Capture the cell that displays the provided text and extract its [X, Y] central coordinate. 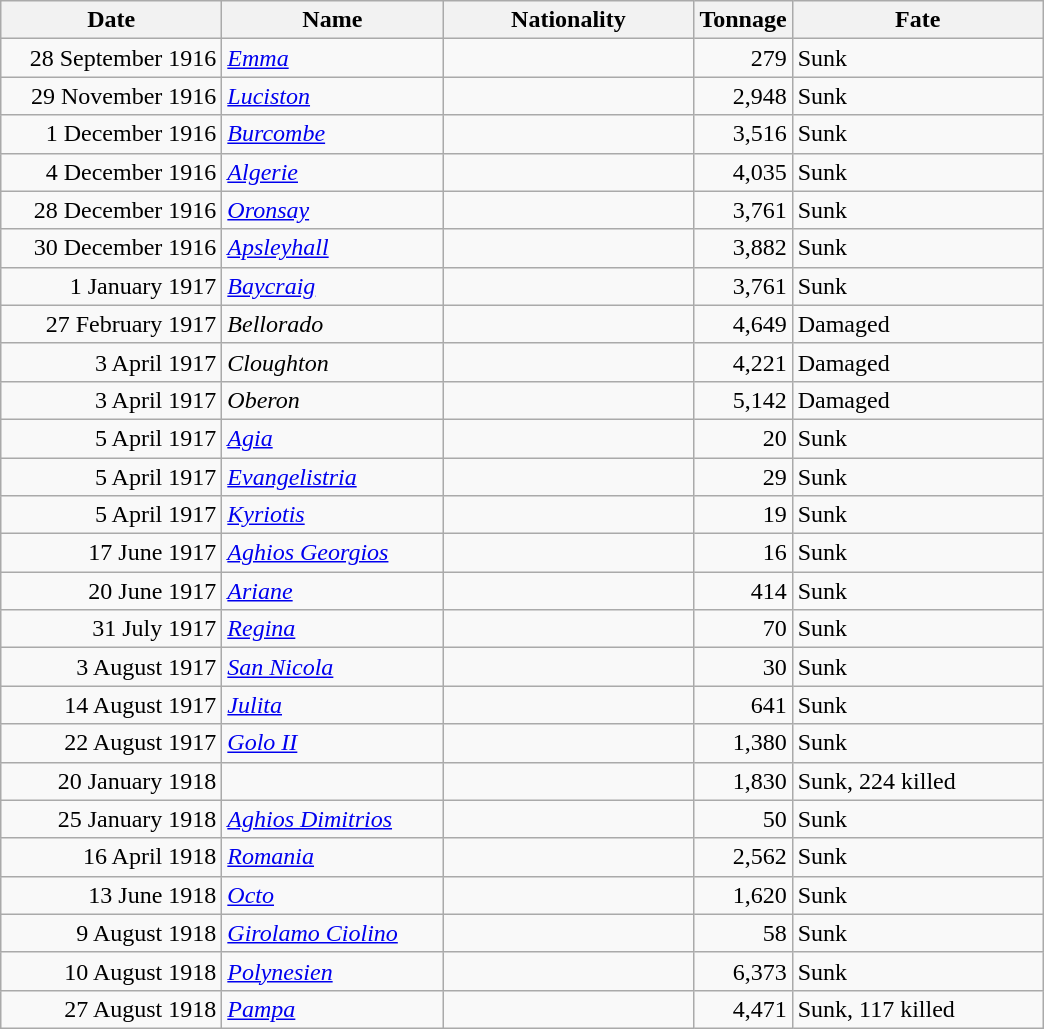
279 [743, 58]
28 September 1916 [112, 58]
20 January 1918 [112, 781]
29 November 1916 [112, 96]
Ariane [332, 591]
6,373 [743, 971]
1 December 1916 [112, 134]
Pampa [332, 1009]
Aghios Dimitrios [332, 819]
Aghios Georgios [332, 553]
16 April 1918 [112, 857]
3,516 [743, 134]
Baycraig [332, 286]
16 [743, 553]
19 [743, 515]
Regina [332, 629]
Tonnage [743, 20]
Julita [332, 705]
Date [112, 20]
22 August 1917 [112, 743]
1,380 [743, 743]
3 August 1917 [112, 667]
13 June 1918 [112, 895]
Nationality [568, 20]
4,221 [743, 362]
14 August 1917 [112, 705]
29 [743, 477]
1,620 [743, 895]
641 [743, 705]
Bellorado [332, 324]
1 January 1917 [112, 286]
50 [743, 819]
Apsleyhall [332, 248]
4,471 [743, 1009]
San Nicola [332, 667]
Algerie [332, 172]
Emma [332, 58]
Kyriotis [332, 515]
20 June 1917 [112, 591]
30 December 1916 [112, 248]
10 August 1918 [112, 971]
Sunk, 224 killed [918, 781]
Luciston [332, 96]
Burcombe [332, 134]
4 December 1916 [112, 172]
Agia [332, 438]
25 January 1918 [112, 819]
27 August 1918 [112, 1009]
Octo [332, 895]
2,562 [743, 857]
1,830 [743, 781]
27 February 1917 [112, 324]
Girolamo Ciolino [332, 933]
58 [743, 933]
17 June 1917 [112, 553]
20 [743, 438]
4,035 [743, 172]
5,142 [743, 400]
414 [743, 591]
Cloughton [332, 362]
Evangelistria [332, 477]
Oronsay [332, 210]
Fate [918, 20]
70 [743, 629]
9 August 1918 [112, 933]
4,649 [743, 324]
Polynesien [332, 971]
2,948 [743, 96]
Golo II [332, 743]
28 December 1916 [112, 210]
Sunk, 117 killed [918, 1009]
Oberon [332, 400]
Romania [332, 857]
Name [332, 20]
30 [743, 667]
3,882 [743, 248]
31 July 1917 [112, 629]
